Search for the cell housing the specified text and yield its (X, Y) center coordinate. 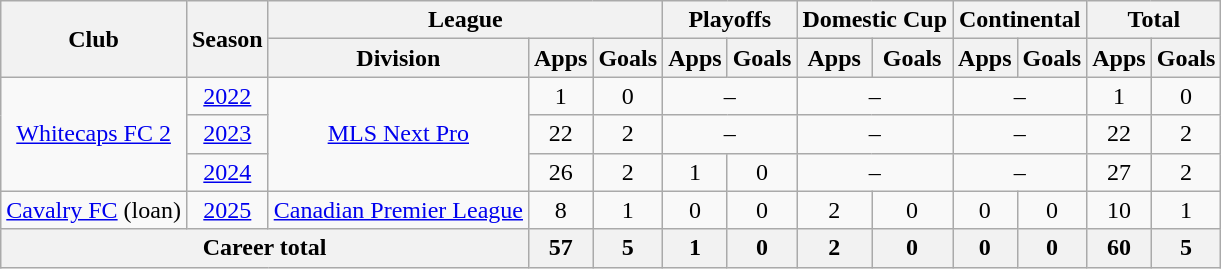
2024 (227, 172)
Season (227, 39)
Playoffs (730, 20)
MLS Next Pro (398, 134)
27 (1119, 172)
Whitecaps FC 2 (94, 134)
Career total (265, 248)
57 (560, 248)
Continental (1020, 20)
Canadian Premier League (398, 210)
10 (1119, 210)
8 (560, 210)
60 (1119, 248)
Club (94, 39)
Division (398, 58)
Cavalry FC (loan) (94, 210)
Domestic Cup (875, 20)
2022 (227, 96)
26 (560, 172)
Total (1154, 20)
League (465, 20)
2023 (227, 134)
2025 (227, 210)
